Return (x, y) of the center of cell containing provided text 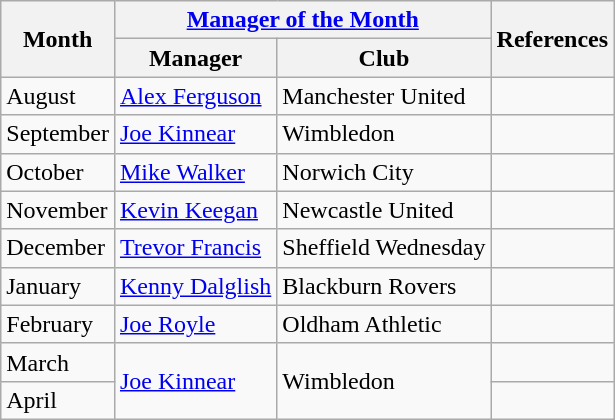
January (58, 286)
February (58, 324)
August (58, 96)
March (58, 362)
Blackburn Rovers (384, 286)
Manchester United (384, 96)
Newcastle United (384, 210)
Joe Royle (195, 324)
Sheffield Wednesday (384, 248)
Kevin Keegan (195, 210)
April (58, 400)
Alex Ferguson (195, 96)
Manager of the Month (302, 20)
September (58, 134)
Kenny Dalglish (195, 286)
Month (58, 39)
References (552, 39)
October (58, 172)
November (58, 210)
December (58, 248)
Norwich City (384, 172)
Trevor Francis (195, 248)
Club (384, 58)
Manager (195, 58)
Mike Walker (195, 172)
Oldham Athletic (384, 324)
